Provide the (x, y) coordinate of the cell's center where the given text is located.  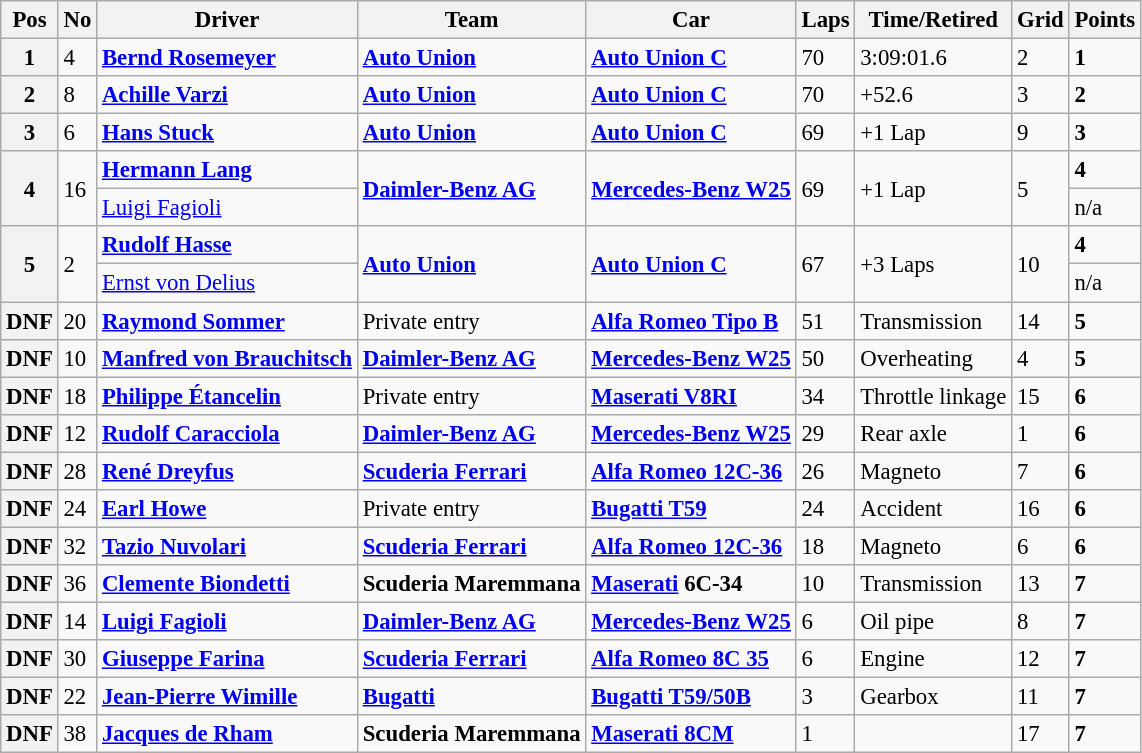
9 (1040, 133)
13 (1040, 584)
30 (77, 659)
Maserati 8CM (691, 734)
Philippe Étancelin (228, 396)
Gearbox (934, 697)
Laps (826, 20)
Giuseppe Farina (228, 659)
Alfa Romeo Tipo B (691, 321)
René Dreyfus (228, 471)
Maserati V8RI (691, 396)
Bugatti T59/50B (691, 697)
No (77, 20)
32 (77, 546)
Raymond Sommer (228, 321)
Pos (30, 20)
Hermann Lang (228, 170)
51 (826, 321)
Earl Howe (228, 509)
26 (826, 471)
67 (826, 264)
+52.6 (934, 95)
3:09:01.6 (934, 58)
Rear axle (934, 433)
15 (1040, 396)
Bugatti (471, 697)
Maserati 6C-34 (691, 584)
Grid (1040, 20)
Time/Retired (934, 20)
Throttle linkage (934, 396)
Alfa Romeo 8C 35 (691, 659)
Team (471, 20)
Clemente Biondetti (228, 584)
+3 Laps (934, 264)
11 (1040, 697)
38 (77, 734)
Rudolf Caracciola (228, 433)
Ernst von Delius (228, 283)
28 (77, 471)
17 (1040, 734)
Engine (934, 659)
Jacques de Rham (228, 734)
29 (826, 433)
Driver (228, 20)
Points (1104, 20)
Hans Stuck (228, 133)
Rudolf Hasse (228, 245)
36 (77, 584)
Jean-Pierre Wimille (228, 697)
50 (826, 358)
Tazio Nuvolari (228, 546)
20 (77, 321)
Car (691, 20)
34 (826, 396)
Overheating (934, 358)
Manfred von Brauchitsch (228, 358)
Bernd Rosemeyer (228, 58)
Achille Varzi (228, 95)
Oil pipe (934, 621)
Bugatti T59 (691, 509)
Accident (934, 509)
22 (77, 697)
